Capture the cell that displays the provided text and extract its (X, Y) central coordinate. 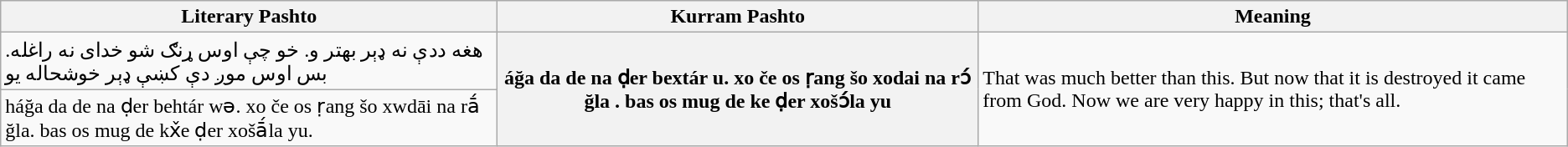
áğa da de na ḍer bextár u. xo če os ṛang šo xodai na rɔ́ ğla . bas os mug de ke ḍer xošɔ́la yu (738, 89)
Meaning (1273, 17)
هغه ددې نه ډېر بهتر و. خو چې اوس ړنګ شو خدای نه راغله. بس اوس موږ دې کښې ډېر خوشحاله يو (250, 61)
háğa da de na ḍer behtár wə. xo če os ṛang šo xwdāi na rā́ ğla. bas os mug de kx̌e ḍer xošā́la yu. (250, 118)
Kurram Pashto (738, 17)
That was much better than this. But now that it is destroyed it came from God. Now we are very happy in this; that's all. (1273, 89)
Literary Pashto (250, 17)
